Output the (X, Y) coordinate of the center of the cell containing the given text.  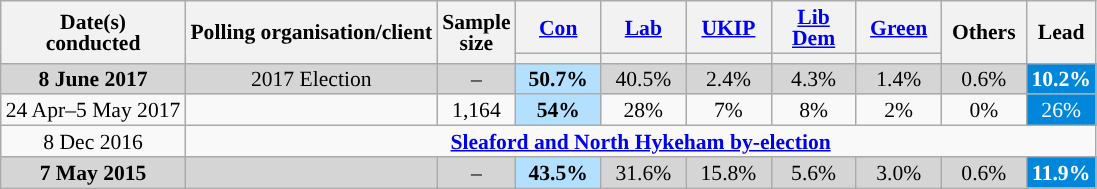
54% (558, 110)
43.5% (558, 172)
UKIP (728, 27)
0% (984, 110)
15.8% (728, 172)
Others (984, 32)
Date(s)conducted (94, 32)
40.5% (644, 78)
2% (898, 110)
2.4% (728, 78)
8 Dec 2016 (94, 142)
2017 Election (311, 78)
Samplesize (476, 32)
7% (728, 110)
28% (644, 110)
24 Apr–5 May 2017 (94, 110)
5.6% (814, 172)
Lab (644, 27)
11.9% (1060, 172)
3.0% (898, 172)
31.6% (644, 172)
26% (1060, 110)
1.4% (898, 78)
7 May 2015 (94, 172)
4.3% (814, 78)
50.7% (558, 78)
8% (814, 110)
10.2% (1060, 78)
Con (558, 27)
Green (898, 27)
Lead (1060, 32)
Lib Dem (814, 27)
Polling organisation/client (311, 32)
1,164 (476, 110)
Sleaford and North Hykeham by-election (640, 142)
8 June 2017 (94, 78)
